Locate the cell with the specified text and output its [X, Y] center coordinate. 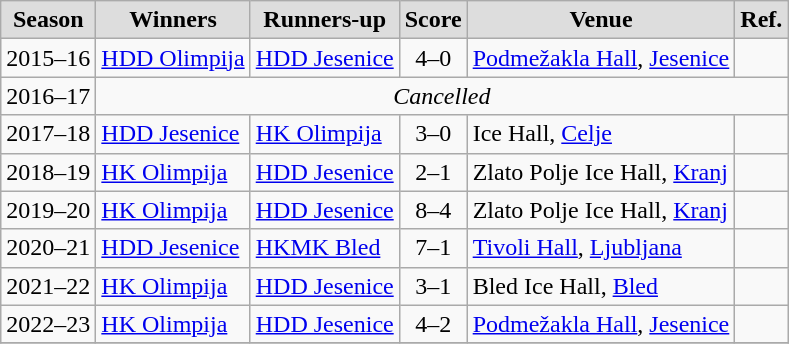
Runners-up [324, 20]
4–0 [433, 58]
7–1 [433, 248]
2015–16 [48, 58]
Ref. [762, 20]
2020–21 [48, 248]
2018–19 [48, 172]
Cancelled [442, 96]
Season [48, 20]
3–0 [433, 134]
2017–18 [48, 134]
2016–17 [48, 96]
Venue [601, 20]
8–4 [433, 210]
2019–20 [48, 210]
Bled Ice Hall, Bled [601, 286]
Ice Hall, Celje [601, 134]
3–1 [433, 286]
2022–23 [48, 324]
Winners [173, 20]
HDD Olimpija [173, 58]
2–1 [433, 172]
4–2 [433, 324]
HKMK Bled [324, 248]
2021–22 [48, 286]
Score [433, 20]
Tivoli Hall, Ljubljana [601, 248]
